Identify which cell holds the provided text, then report its [x, y] central coordinate. 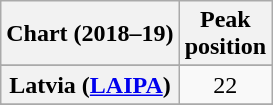
Peakposition [225, 34]
Latvia (LAIPA) [90, 85]
Chart (2018–19) [90, 34]
22 [225, 85]
